Find where the given text appears and provide that cell's center as (x, y) coordinate. 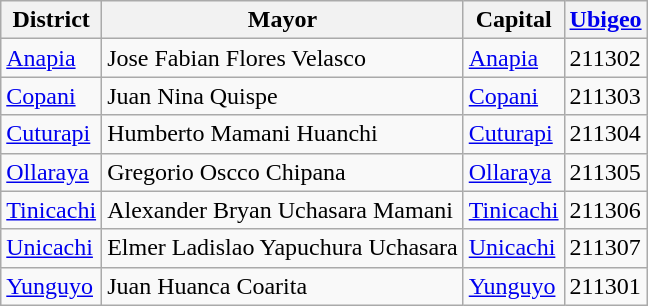
211305 (606, 172)
211301 (606, 286)
Juan Nina Quispe (283, 96)
Elmer Ladislao Yapuchura Uchasara (283, 248)
Jose Fabian Flores Velasco (283, 58)
Juan Huanca Coarita (283, 286)
Ubigeo (606, 20)
Humberto Mamani Huanchi (283, 134)
Mayor (283, 20)
211307 (606, 248)
211302 (606, 58)
211304 (606, 134)
Alexander Bryan Uchasara Mamani (283, 210)
Gregorio Oscco Chipana (283, 172)
211306 (606, 210)
Capital (514, 20)
District (52, 20)
211303 (606, 96)
